Return the (X, Y) coordinate for the center point of the cell that contains the specified text.  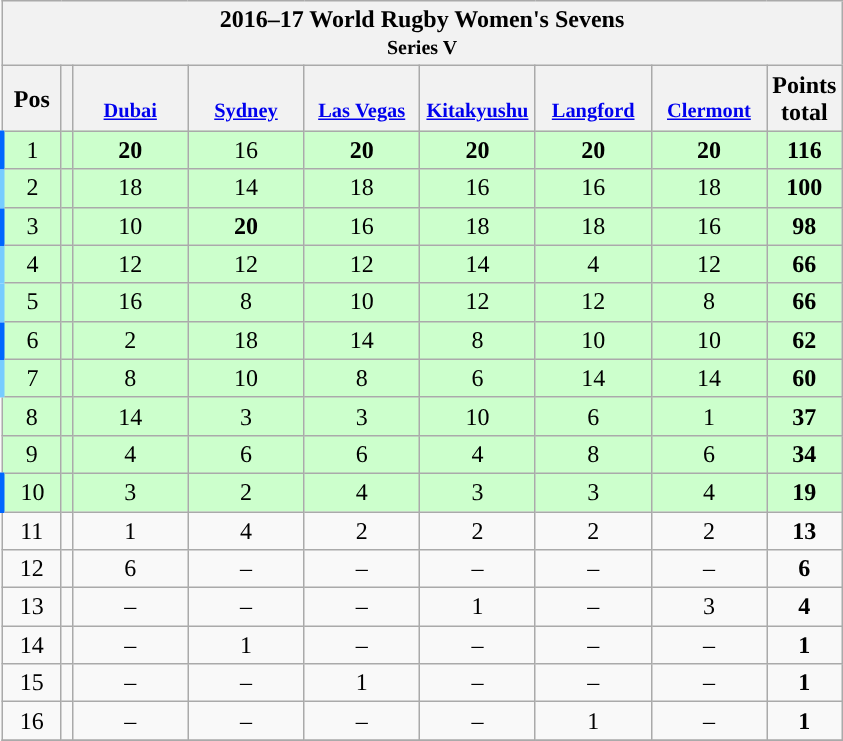
Langford (593, 98)
19 (804, 492)
Sydney (246, 98)
37 (804, 416)
Kitakyushu (478, 98)
Las Vegas (362, 98)
2016–17 World Rugby Women's SevensSeries V (422, 34)
5 (32, 302)
Dubai (130, 98)
62 (804, 340)
9 (32, 454)
98 (804, 226)
Clermont (709, 98)
Pointstotal (804, 98)
15 (32, 683)
7 (32, 378)
116 (804, 150)
11 (32, 531)
34 (804, 454)
Pos (32, 98)
100 (804, 188)
60 (804, 378)
